Identify which cell holds the provided text, then report its [x, y] central coordinate. 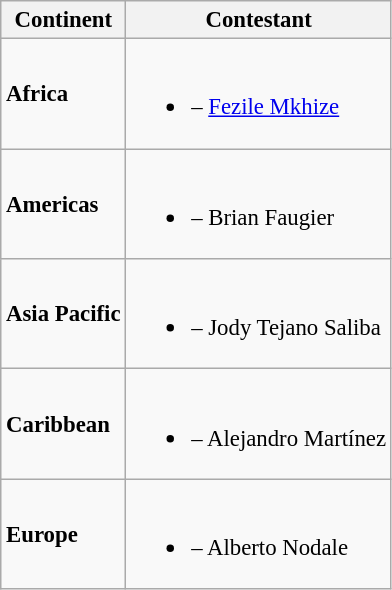
Africa [64, 94]
Contestant [258, 20]
Americas [64, 204]
Europe [64, 534]
– Fezile Mkhize [258, 94]
– Brian Faugier [258, 204]
– Alejandro Martínez [258, 424]
– Jody Tejano Saliba [258, 314]
Continent [64, 20]
Caribbean [64, 424]
Asia Pacific [64, 314]
– Alberto Nodale [258, 534]
